Return (X, Y) of the center of cell containing provided text 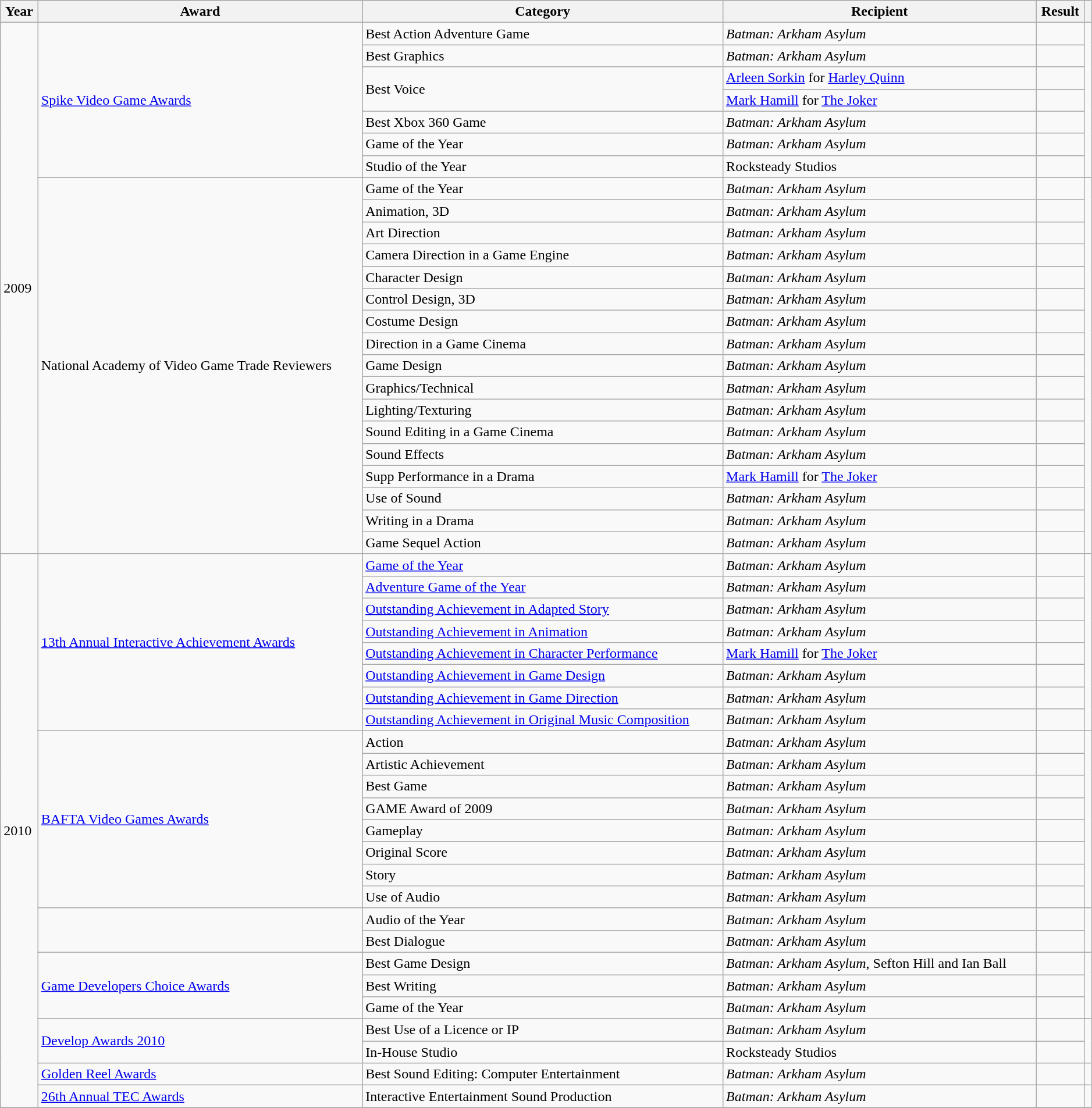
Use of Sound (543, 498)
Audio of the Year (543, 919)
Best Sound Editing: Computer Entertainment (543, 1074)
Costume Design (543, 322)
Category (543, 12)
Spike Video Game Awards (200, 100)
Outstanding Achievement in Character Performance (543, 654)
Result (1060, 12)
Best Dialogue (543, 941)
Writing in a Drama (543, 521)
Studio of the Year (543, 166)
National Academy of Video Game Trade Reviewers (200, 365)
Game Developers Choice Awards (200, 985)
Action (543, 742)
13th Annual Interactive Achievement Awards (200, 642)
Batman: Arkham Asylum, Sefton Hill and Ian Ball (880, 963)
Outstanding Achievement in Game Direction (543, 698)
Outstanding Achievement in Animation (543, 631)
Best Writing (543, 986)
Outstanding Achievement in Original Music Composition (543, 720)
2010 (19, 831)
Best Voice (543, 89)
Control Design, 3D (543, 300)
Camera Direction in a Game Engine (543, 255)
Best Game Design (543, 963)
Gameplay (543, 831)
Animation, 3D (543, 211)
Art Direction (543, 233)
Sound Effects (543, 454)
Graphics/Technical (543, 388)
Outstanding Achievement in Adapted Story (543, 609)
Game Design (543, 366)
Best Use of a Licence or IP (543, 1030)
In-House Studio (543, 1052)
Interactive Entertainment Sound Production (543, 1096)
Golden Reel Awards (200, 1074)
Use of Audio (543, 897)
Lighting/Texturing (543, 410)
Character Design (543, 277)
Direction in a Game Cinema (543, 344)
Supp Performance in a Drama (543, 476)
Year (19, 12)
Best Xbox 360 Game (543, 122)
Sound Editing in a Game Cinema (543, 432)
Outstanding Achievement in Game Design (543, 676)
Original Score (543, 853)
Award (200, 12)
Game Sequel Action (543, 543)
Story (543, 875)
BAFTA Video Games Awards (200, 820)
Adventure Game of the Year (543, 587)
Artistic Achievement (543, 764)
2009 (19, 288)
Develop Awards 2010 (200, 1041)
26th Annual TEC Awards (200, 1096)
Best Graphics (543, 56)
Best Game (543, 786)
Best Action Adventure Game (543, 34)
Recipient (880, 12)
GAME Award of 2009 (543, 808)
Arleen Sorkin for Harley Quinn (880, 78)
